Pinpoint the cell where the given text exists, returning its (x, y) midpoint coordinate. 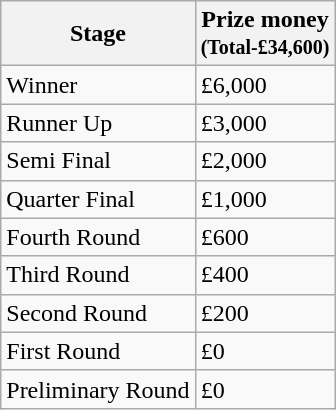
Winner (98, 85)
Semi Final (98, 161)
£600 (265, 237)
£200 (265, 313)
£2,000 (265, 161)
Runner Up (98, 123)
£6,000 (265, 85)
£400 (265, 275)
Third Round (98, 275)
Stage (98, 34)
Preliminary Round (98, 389)
First Round (98, 351)
£1,000 (265, 199)
£3,000 (265, 123)
Quarter Final (98, 199)
Second Round (98, 313)
Prize money(Total-£34,600) (265, 34)
Fourth Round (98, 237)
